Scan for the cell matching the given text and deliver its (x, y) coordinate at center. 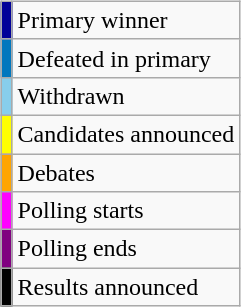
Candidates announced (126, 134)
Defeated in primary (126, 58)
Debates (126, 173)
Polling starts (126, 211)
Results announced (126, 287)
Primary winner (126, 20)
Polling ends (126, 249)
Withdrawn (126, 96)
